Extract the [X, Y] coordinate from the center of the cell holding the provided text.  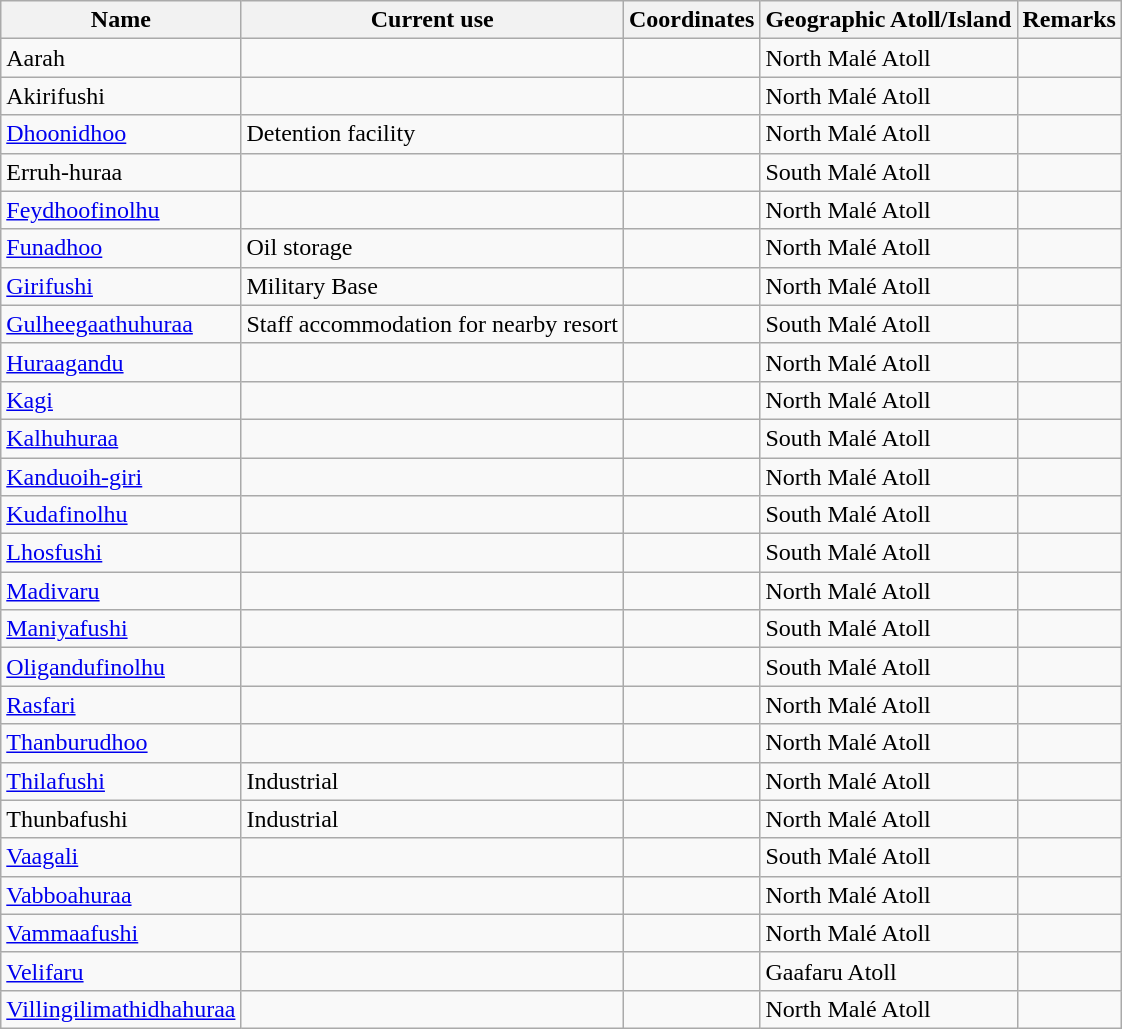
Gaafaru Atoll [888, 971]
Lhosfushi [121, 553]
Akirifushi [121, 96]
Thunbafushi [121, 819]
Villingilimathidhahuraa [121, 1009]
Remarks [1069, 20]
Staff accommodation for nearby resort [432, 324]
Erruh-huraa [121, 172]
Detention facility [432, 134]
Madivaru [121, 591]
Rasfari [121, 705]
Current use [432, 20]
Huraagandu [121, 362]
Maniyafushi [121, 629]
Vammaafushi [121, 933]
Feydhoofinolhu [121, 210]
Vaagali [121, 857]
Kalhuhuraa [121, 438]
Military Base [432, 286]
Thanburudhoo [121, 743]
Velifaru [121, 971]
Gulheegaathuhuraa [121, 324]
Thilafushi [121, 781]
Kudafinolhu [121, 515]
Kanduoih-giri [121, 477]
Dhoonidhoo [121, 134]
Girifushi [121, 286]
Oligandufinolhu [121, 667]
Name [121, 20]
Vabboahuraa [121, 895]
Kagi [121, 400]
Geographic Atoll/Island [888, 20]
Funadhoo [121, 248]
Aarah [121, 58]
Oil storage [432, 248]
Coordinates [691, 20]
